Find where the given text appears and provide that cell's center as [X, Y] coordinate. 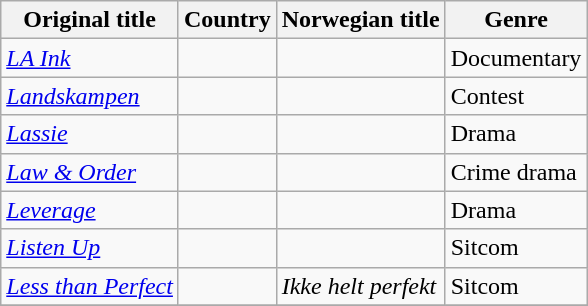
Genre [516, 20]
Crime drama [516, 172]
Original title [90, 20]
Leverage [90, 210]
Law & Order [90, 172]
Norwegian title [360, 20]
Landskampen [90, 96]
LA Ink [90, 58]
Less than Perfect [90, 286]
Listen Up [90, 248]
Country [227, 20]
Documentary [516, 58]
Lassie [90, 134]
Contest [516, 96]
Ikke helt perfekt [360, 286]
